Scan for the cell matching the given text and deliver its [x, y] coordinate at center. 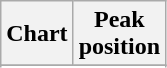
Chart [37, 34]
Peakposition [119, 34]
